Output the [X, Y] coordinate of the center of the cell containing the given text.  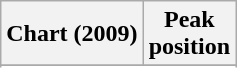
Peakposition [189, 34]
Chart (2009) [72, 34]
